Return the [X, Y] coordinate for the center point of the cell that contains the specified text.  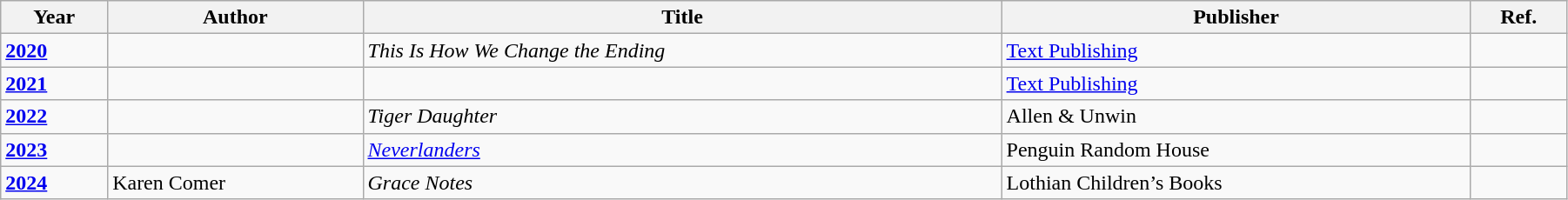
Allen & Unwin [1236, 117]
2023 [54, 150]
2024 [54, 183]
Neverlanders [682, 150]
Year [54, 17]
Ref. [1518, 17]
Karen Comer [235, 183]
2021 [54, 83]
Author [235, 17]
Publisher [1236, 17]
Lothian Children’s Books [1236, 183]
This Is How We Change the Ending [682, 50]
Grace Notes [682, 183]
2022 [54, 117]
Penguin Random House [1236, 150]
Tiger Daughter [682, 117]
Title [682, 17]
2020 [54, 50]
